Locate the cell with the specified text and output its (X, Y) center coordinate. 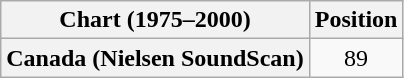
Position (356, 20)
89 (356, 58)
Chart (1975–2000) (155, 20)
Canada (Nielsen SoundScan) (155, 58)
